For the text-containing cell, return its midpoint in [X, Y] coordinate format. 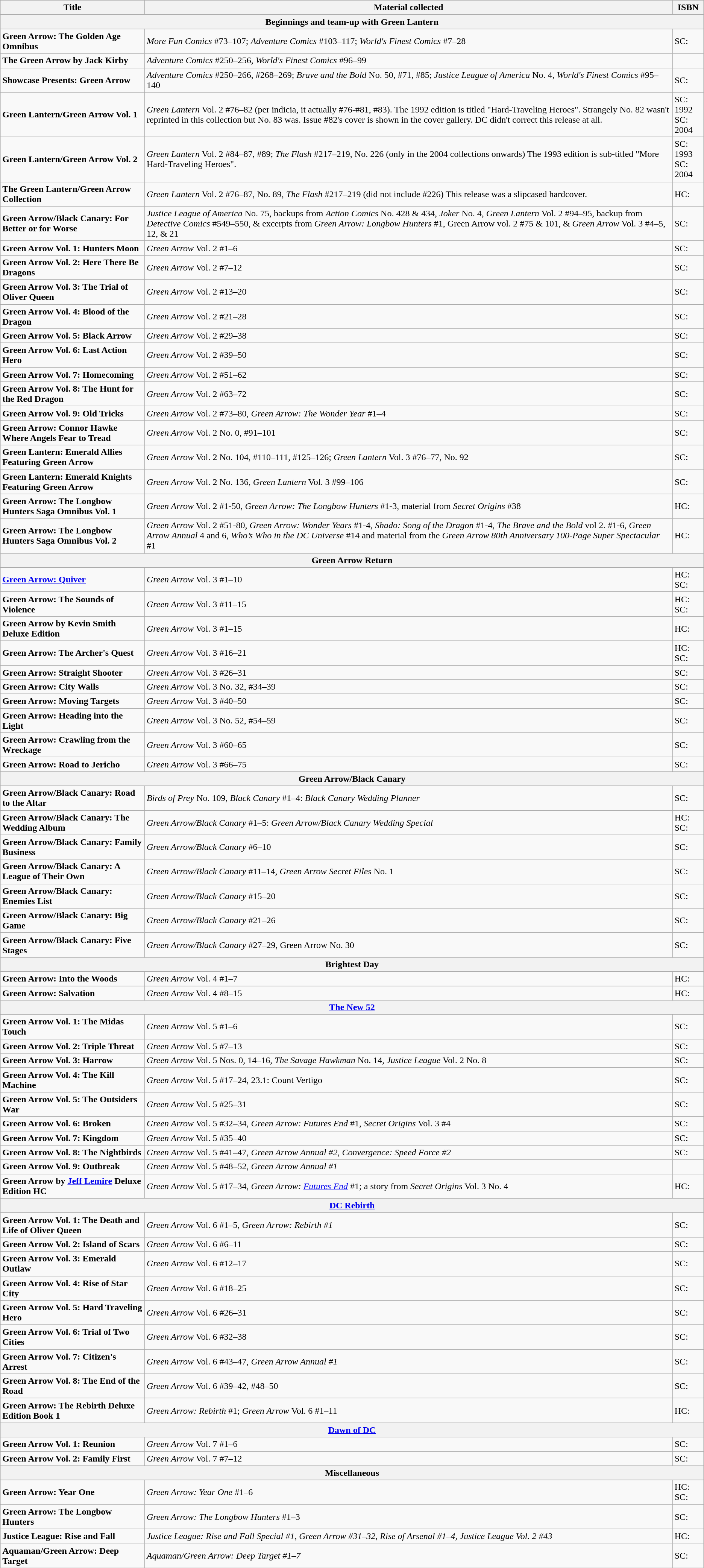
Green Arrow Vol. 3 #60–65 [408, 745]
Green Arrow: Quiver [73, 579]
Green Arrow Vol. 5 #17–34, Green Arrow: Futures End #1; a story from Secret Origins Vol. 3 No. 4 [408, 1186]
Green Arrow Vol. 8: The Hunt for the Red Dragon [73, 394]
Green Arrow Vol. 3 #11–15 [408, 604]
Green Arrow/Black Canary #1–5: Green Arrow/Black Canary Wedding Special [408, 822]
Green Arrow Vol. 2 #63–72 [408, 394]
Green Arrow Vol. 6: Last Action Hero [73, 355]
Green Arrow Vol. 6 #18–25 [408, 1288]
Aquaman/Green Arrow: Deep Target #1–7 [408, 1555]
Green Arrow/Black Canary #6–10 [408, 847]
Green Arrow Vol. 6 #6–11 [408, 1244]
Green Arrow: The Rebirth Deluxe Edition Book 1 [73, 1411]
Green Arrow Vol. 6 #26–31 [408, 1313]
Green Arrow by Jeff Lemire Deluxe Edition HC [73, 1186]
More Fun Comics #73–107; Adventure Comics #103–117; World's Finest Comics #7–28 [408, 41]
Green Arrow Vol. 2 #21–28 [408, 316]
Miscellaneous [352, 1473]
Green Arrow/Black Canary #27–29, Green Arrow No. 30 [408, 945]
Showcase Presents: Green Arrow [73, 80]
Green Arrow Vol. 5 #7–13 [408, 1046]
Green Arrow Vol. 5 #32–34, Green Arrow: Futures End #1, Secret Origins Vol. 3 #4 [408, 1124]
Green Arrow Vol. 2 No. 104, #110–111, #125–126; Green Lantern Vol. 3 #76–77, No. 92 [408, 457]
Green Arrow Vol. 5 #1–6 [408, 1027]
Green Arrow Vol. 3: Harrow [73, 1061]
Dawn of DC [352, 1430]
Green Arrow Vol. 3 #66–75 [408, 764]
Green Arrow Vol. 2 No. 0, #91–101 [408, 433]
Green Arrow Vol. 2 #1–6 [408, 248]
SC: 1992 SC: 2004 [688, 114]
The Green Lantern/Green Arrow Collection [73, 194]
The Green Arrow by Jack Kirby [73, 61]
Green Arrow Vol. 5 #41–47, Green Arrow Annual #2, Convergence: Speed Force #2 [408, 1152]
Title [73, 8]
Green Arrow/Black Canary [352, 779]
Brightest Day [352, 964]
Justice League: Rise and Fall Special #1, Green Arrow #31–32, Rise of Arsenal #1–4, Justice League Vol. 2 #43 [408, 1536]
Green Arrow Vol. 3 #16–21 [408, 653]
Green Arrow/Black Canary #21–26 [408, 920]
Green Arrow: Straight Shooter [73, 672]
Green Arrow Vol. 7: Kingdom [73, 1138]
Green Arrow Vol. 3 #26–31 [408, 672]
DC Rebirth [352, 1205]
Green Arrow Vol. 2 #1-50, Green Arrow: The Longbow Hunters #1-3, material from Secret Origins #38 [408, 506]
Green Arrow Vol. 6: Trial of Two Cities [73, 1337]
Green Arrow Vol. 2: Family First [73, 1459]
Green Arrow by Kevin Smith Deluxe Edition [73, 628]
Green Arrow Vol. 3 #40–50 [408, 701]
Green Arrow: The Longbow Hunters [73, 1517]
Green Arrow Vol. 7 #7–12 [408, 1459]
Green Arrow: Into the Woods [73, 978]
Green Arrow Vol. 6 #12–17 [408, 1263]
Green Arrow Vol. 2 #7–12 [408, 267]
Beginnings and team-up with Green Lantern [352, 22]
Green Arrow Vol. 3 No. 32, #34–39 [408, 687]
Green Arrow: The Longbow Hunters #1–3 [408, 1517]
Green Arrow Vol. 2 #51–62 [408, 375]
Green Arrow: Road to Jericho [73, 764]
Green Arrow Vol. 8: The Nightbirds [73, 1152]
Green Arrow Vol. 5 #25–31 [408, 1105]
Green Arrow Vol. 2 #13–20 [408, 292]
Green Arrow Vol. 5: Hard Traveling Hero [73, 1313]
Green Arrow Vol. 7: Citizen's Arrest [73, 1362]
Green Arrow Vol. 3: The Trial of Oliver Queen [73, 292]
Green Arrow Vol. 4 #8–15 [408, 993]
Green Arrow: The Longbow Hunters Saga Omnibus Vol. 1 [73, 506]
Green Arrow: Moving Targets [73, 701]
Green Arrow/Black Canary: Road to the Altar [73, 798]
Adventure Comics #250–256, World's Finest Comics #96–99 [408, 61]
Green Arrow Vol. 2 #73–80, Green Arrow: The Wonder Year #1–4 [408, 413]
Green Arrow Vol. 4 #1–7 [408, 978]
Green Arrow Vol. 6 #43–47, Green Arrow Annual #1 [408, 1362]
Green Arrow Vol. 7: Homecoming [73, 375]
Green Arrow Vol. 4: Blood of the Dragon [73, 316]
Green Arrow Vol. 3 #1–10 [408, 579]
Green Arrow Vol. 6: Broken [73, 1124]
Green Arrow/Black Canary: For Better or for Worse [73, 223]
Green Arrow Vol. 1: The Death and Life of Oliver Queen [73, 1225]
Green Arrow Vol. 1: Hunters Moon [73, 248]
Green Lantern/Green Arrow Vol. 2 [73, 160]
Green Arrow Vol. 5: The Outsiders War [73, 1105]
Green Arrow: Crawling from the Wreckage [73, 745]
Green Arrow: Heading into the Light [73, 721]
Green Arrow/Black Canary: Family Business [73, 847]
Green Lantern: Emerald Knights Featuring Green Arrow [73, 482]
Green Arrow Return [352, 560]
Green Arrow Vol. 3: Emerald Outlaw [73, 1263]
Material collected [408, 8]
Justice League: Rise and Fall [73, 1536]
Green Arrow/Black Canary: Five Stages [73, 945]
Green Arrow Vol. 9: Old Tricks [73, 413]
Green Arrow Vol. 5 #35–40 [408, 1138]
Green Arrow: The Sounds of Violence [73, 604]
Green Arrow Vol. 5: Black Arrow [73, 336]
Green Arrow Vol. 7 #1–6 [408, 1444]
Green Arrow/Black Canary: Big Game [73, 920]
Green Arrow Vol. 6 #39–42, #48–50 [408, 1386]
ISBN [688, 8]
Green Arrow Vol. 6 #1–5, Green Arrow: Rebirth #1 [408, 1225]
Green Arrow: The Golden Age Omnibus [73, 41]
Green Arrow: Connor Hawke Where Angels Fear to Tread [73, 433]
Green Arrow/Black Canary #15–20 [408, 896]
The New 52 [352, 1007]
Green Arrow Vol. 3 #1–15 [408, 628]
Green Arrow Vol. 2: Here There Be Dragons [73, 267]
Green Arrow Vol. 1: The Midas Touch [73, 1027]
Green Arrow Vol. 2 #29–38 [408, 336]
Green Arrow Vol. 3 No. 52, #54–59 [408, 721]
Aquaman/Green Arrow: Deep Target [73, 1555]
Green Arrow: Salvation [73, 993]
Green Arrow: Rebirth #1; Green Arrow Vol. 6 #1–11 [408, 1411]
Green Arrow/Black Canary: Enemies List [73, 896]
Birds of Prey No. 109, Black Canary #1–4: Black Canary Wedding Planner [408, 798]
Green Arrow Vol. 5 Nos. 0, 14–16, The Savage Hawkman No. 14, Justice League Vol. 2 No. 8 [408, 1061]
Green Arrow Vol. 5 #17–24, 23.1: Count Vertigo [408, 1080]
Green Arrow Vol. 2: Triple Threat [73, 1046]
Adventure Comics #250–266, #268–269; Brave and the Bold No. 50, #71, #85; Justice League of America No. 4, World's Finest Comics #95–140 [408, 80]
Green Arrow/Black Canary: The Wedding Album [73, 822]
Green Arrow: Year One [73, 1492]
Green Arrow Vol. 2: Island of Scars [73, 1244]
Green Lantern: Emerald Allies Featuring Green Arrow [73, 457]
Green Arrow Vol. 6 #32–38 [408, 1337]
Green Lantern/Green Arrow Vol. 1 [73, 114]
Green Arrow/Black Canary: A League of Their Own [73, 871]
Green Arrow Vol. 5 #48–52, Green Arrow Annual #1 [408, 1167]
Green Arrow Vol. 9: Outbreak [73, 1167]
Green Arrow: The Archer's Quest [73, 653]
Green Arrow Vol. 2 #39–50 [408, 355]
Green Arrow: The Longbow Hunters Saga Omnibus Vol. 2 [73, 536]
Green Arrow Vol. 2 No. 136, Green Lantern Vol. 3 #99–106 [408, 482]
SC: 1993 SC: 2004 [688, 160]
Green Arrow Vol. 4: The Kill Machine [73, 1080]
Green Lantern Vol. 2 #76–87, No. 89, The Flash #217–219 (did not include #226) This release was a slipcased hardcover. [408, 194]
Green Arrow Vol. 8: The End of the Road [73, 1386]
Green Arrow: City Walls [73, 687]
Green Arrow/Black Canary #11–14, Green Arrow Secret Files No. 1 [408, 871]
Green Arrow Vol. 4: Rise of Star City [73, 1288]
Green Arrow Vol. 1: Reunion [73, 1444]
Green Arrow: Year One #1–6 [408, 1492]
